Extract the (X, Y) coordinate from the center of the cell holding the provided text.  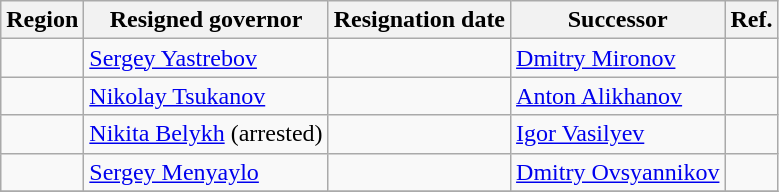
Sergey Yastrebov (206, 58)
Resignation date (419, 20)
Nikolay Tsukanov (206, 96)
Region (42, 20)
Dmitry Mironov (618, 58)
Ref. (752, 20)
Nikita Belykh (arrested) (206, 134)
Dmitry Ovsyannikov (618, 172)
Resigned governor (206, 20)
Igor Vasilyev (618, 134)
Successor (618, 20)
Sergey Menyaylo (206, 172)
Anton Alikhanov (618, 96)
